Determine the [X, Y] coordinate at the center of the cell enclosing the given text.  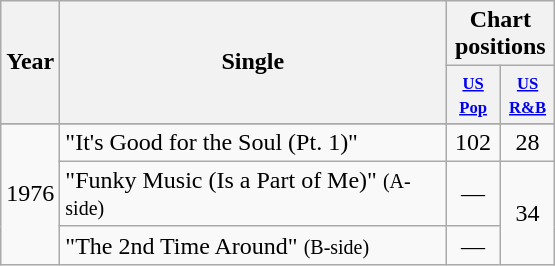
Single [253, 62]
Chart positions [500, 34]
"The 2nd Time Around" (B-side) [253, 245]
102 [473, 142]
Year [30, 62]
USPop [473, 94]
"It's Good for the Soul (Pt. 1)" [253, 142]
1976 [30, 194]
USR&B [527, 94]
34 [527, 212]
"Funky Music (Is a Part of Me)" (A-side) [253, 194]
28 [527, 142]
